Return the [X, Y] coordinate for the center point of the cell that contains the specified text.  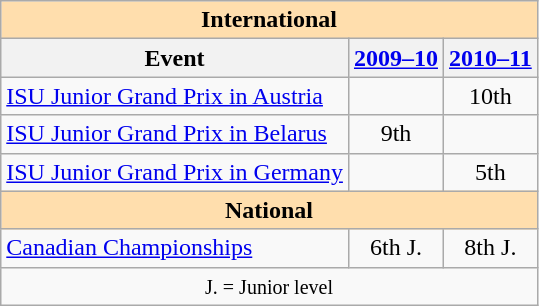
2010–11 [491, 58]
Event [175, 58]
2009–10 [396, 58]
Canadian Championships [175, 248]
J. = Junior level [270, 286]
ISU Junior Grand Prix in Germany [175, 172]
ISU Junior Grand Prix in Austria [175, 96]
6th J. [396, 248]
9th [396, 134]
ISU Junior Grand Prix in Belarus [175, 134]
10th [491, 96]
International [270, 20]
8th J. [491, 248]
5th [491, 172]
National [270, 210]
